Search for the cell housing the specified text and yield its [X, Y] center coordinate. 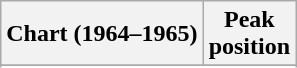
Chart (1964–1965) [102, 34]
Peak position [249, 34]
